Capture the cell that displays the provided text and extract its (X, Y) central coordinate. 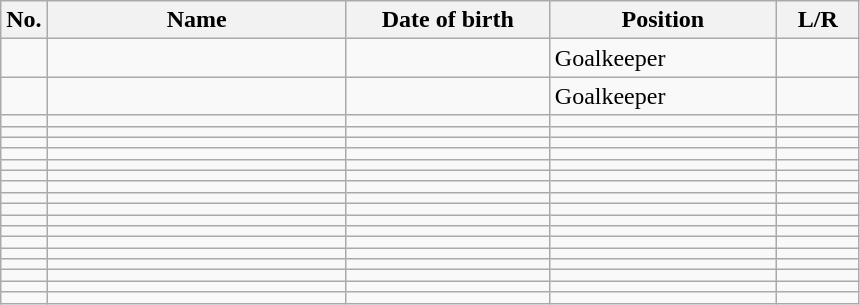
Date of birth (448, 20)
Position (662, 20)
L/R (818, 20)
No. (24, 20)
Name (196, 20)
